Identify which cell holds the provided text, then report its [X, Y] central coordinate. 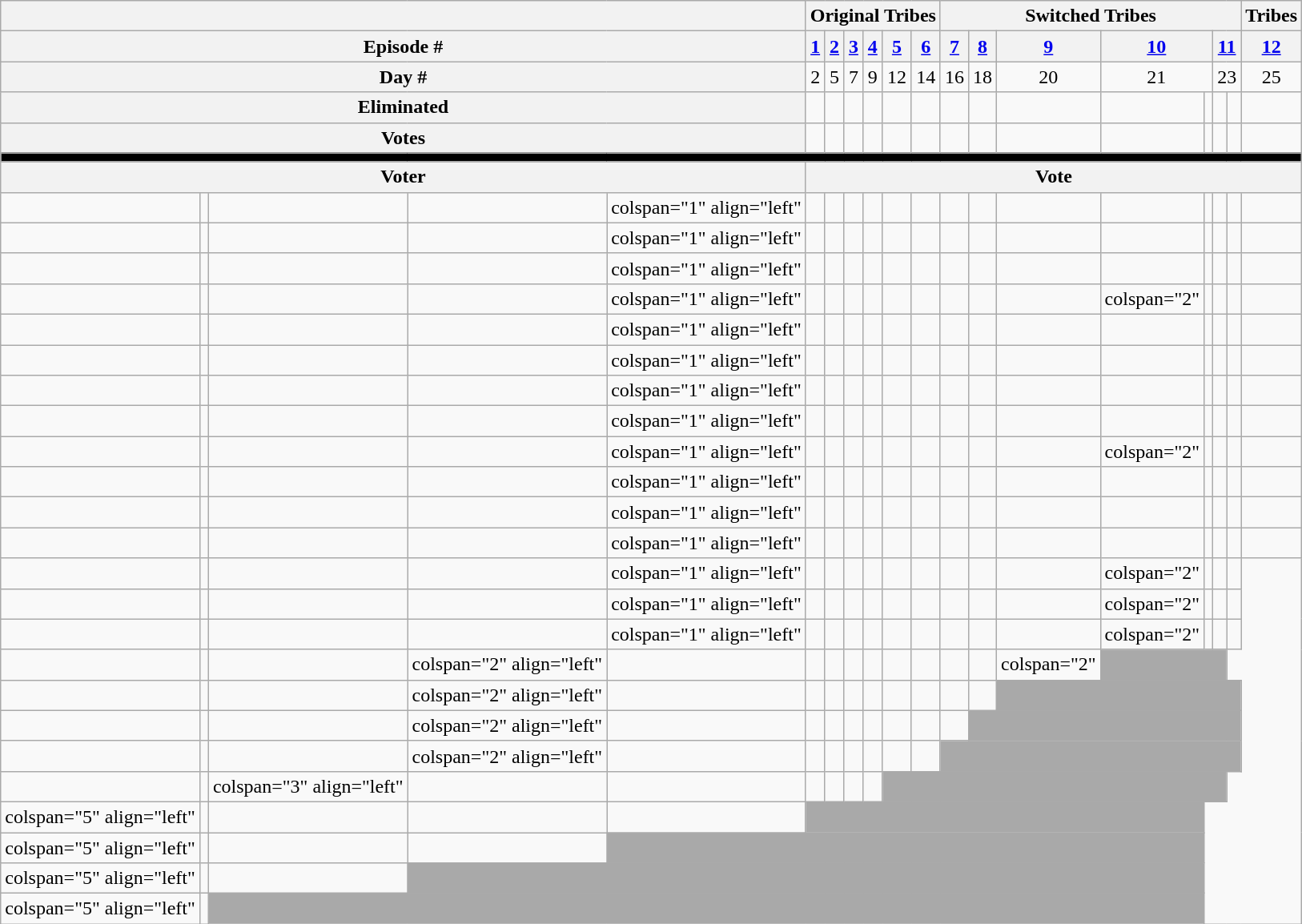
Vote [1054, 177]
25 [1272, 77]
Voter [404, 177]
8 [982, 46]
Eliminated [404, 107]
Day # [404, 77]
23 [1227, 77]
6 [926, 46]
Original Tribes [873, 16]
10 [1156, 46]
16 [954, 77]
4 [873, 46]
11 [1227, 46]
Tribes [1272, 16]
Votes [404, 138]
colspan="3" align="left" [307, 786]
1 [815, 46]
20 [1049, 77]
21 [1156, 77]
14 [926, 77]
3 [854, 46]
Episode # [404, 46]
Switched Tribes [1091, 16]
18 [982, 77]
